Scan for the cell matching the given text and deliver its (X, Y) coordinate at center. 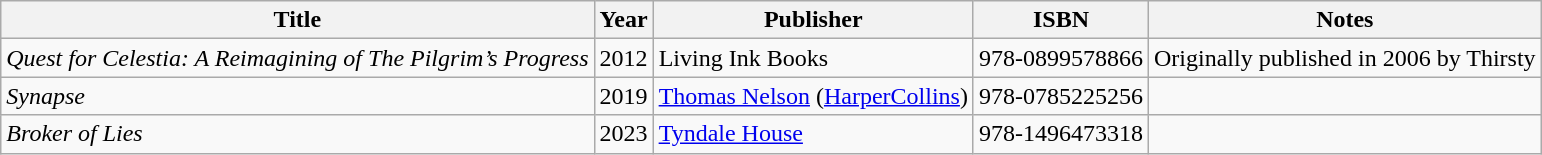
Title (298, 20)
2023 (624, 134)
Broker of Lies (298, 134)
Quest for Celestia: A Reimagining of The Pilgrim’s Progress (298, 58)
978-0785225256 (1060, 96)
978-0899578866 (1060, 58)
Thomas Nelson (HarperCollins) (813, 96)
Publisher (813, 20)
978-1496473318 (1060, 134)
Notes (1346, 20)
Synapse (298, 96)
Living Ink Books (813, 58)
ISBN (1060, 20)
Tyndale House (813, 134)
2019 (624, 96)
Originally published in 2006 by Thirsty (1346, 58)
Year (624, 20)
2012 (624, 58)
